Search for the cell housing the specified text and yield its (X, Y) center coordinate. 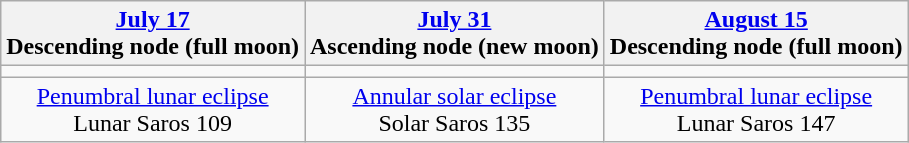
Penumbral lunar eclipseLunar Saros 109 (153, 110)
Annular solar eclipseSolar Saros 135 (454, 110)
Penumbral lunar eclipseLunar Saros 147 (756, 110)
July 17Descending node (full moon) (153, 34)
July 31Ascending node (new moon) (454, 34)
August 15Descending node (full moon) (756, 34)
